Return (x, y) of the center of cell containing provided text 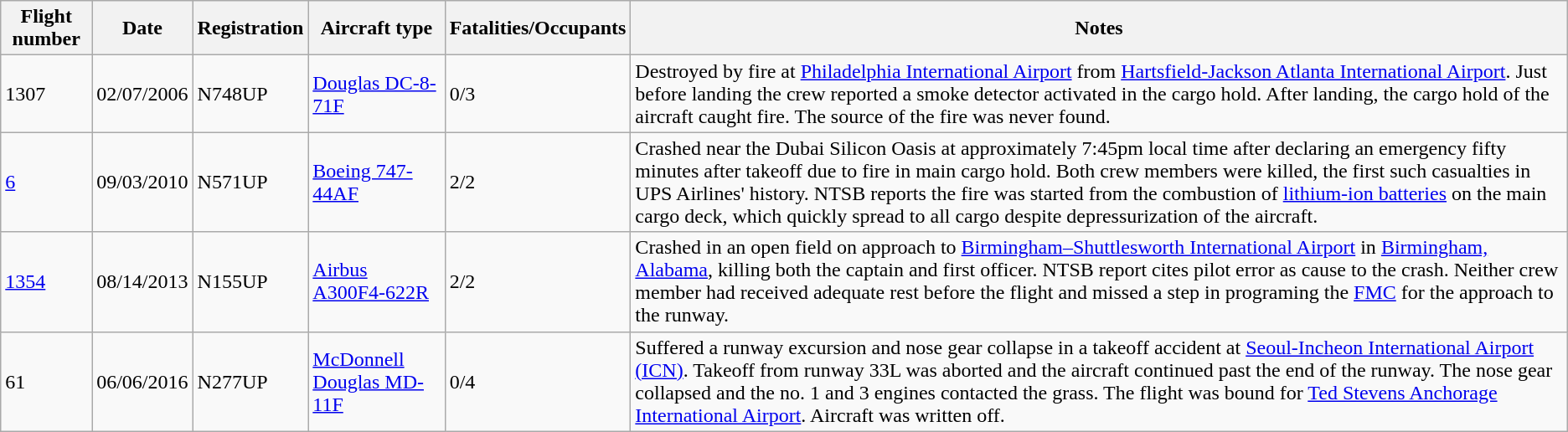
N155UP (250, 281)
Flight number (47, 28)
N748UP (250, 94)
Aircraft type (377, 28)
N277UP (250, 382)
McDonnell Douglas MD-11F (377, 382)
Fatalities/Occupants (538, 28)
Notes (1099, 28)
Boeing 747-44AF (377, 183)
06/06/2016 (142, 382)
N571UP (250, 183)
0/3 (538, 94)
Airbus A300F4-622R (377, 281)
61 (47, 382)
09/03/2010 (142, 183)
Douglas DC-8-71F (377, 94)
1354 (47, 281)
Date (142, 28)
Registration (250, 28)
08/14/2013 (142, 281)
02/07/2006 (142, 94)
0/4 (538, 382)
6 (47, 183)
1307 (47, 94)
